Find where the given text appears and provide that cell's center as (X, Y) coordinate. 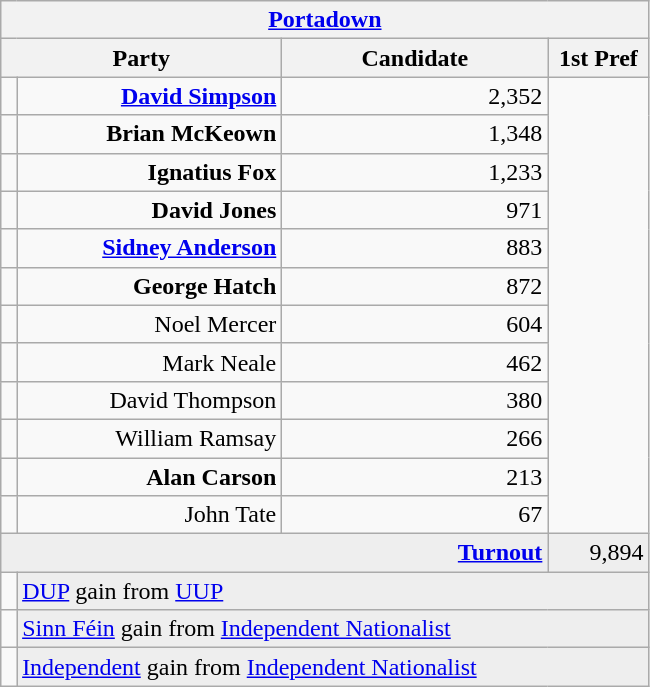
Candidate (415, 58)
Independent gain from Independent Nationalist (333, 667)
9,894 (598, 553)
George Hatch (150, 286)
David Simpson (150, 96)
883 (415, 248)
462 (415, 362)
Mark Neale (150, 362)
1st Pref (598, 58)
Sidney Anderson (150, 248)
1,233 (415, 172)
Ignatius Fox (150, 172)
213 (415, 477)
Turnout (274, 553)
Noel Mercer (150, 324)
David Thompson (150, 400)
67 (415, 515)
Party (142, 58)
Sinn Féin gain from Independent Nationalist (333, 629)
David Jones (150, 210)
2,352 (415, 96)
971 (415, 210)
380 (415, 400)
Portadown (325, 20)
William Ramsay (150, 438)
266 (415, 438)
604 (415, 324)
DUP gain from UUP (333, 591)
Alan Carson (150, 477)
John Tate (150, 515)
872 (415, 286)
1,348 (415, 134)
Brian McKeown (150, 134)
